Return the (x, y) coordinate for the center point of the cell that contains the specified text.  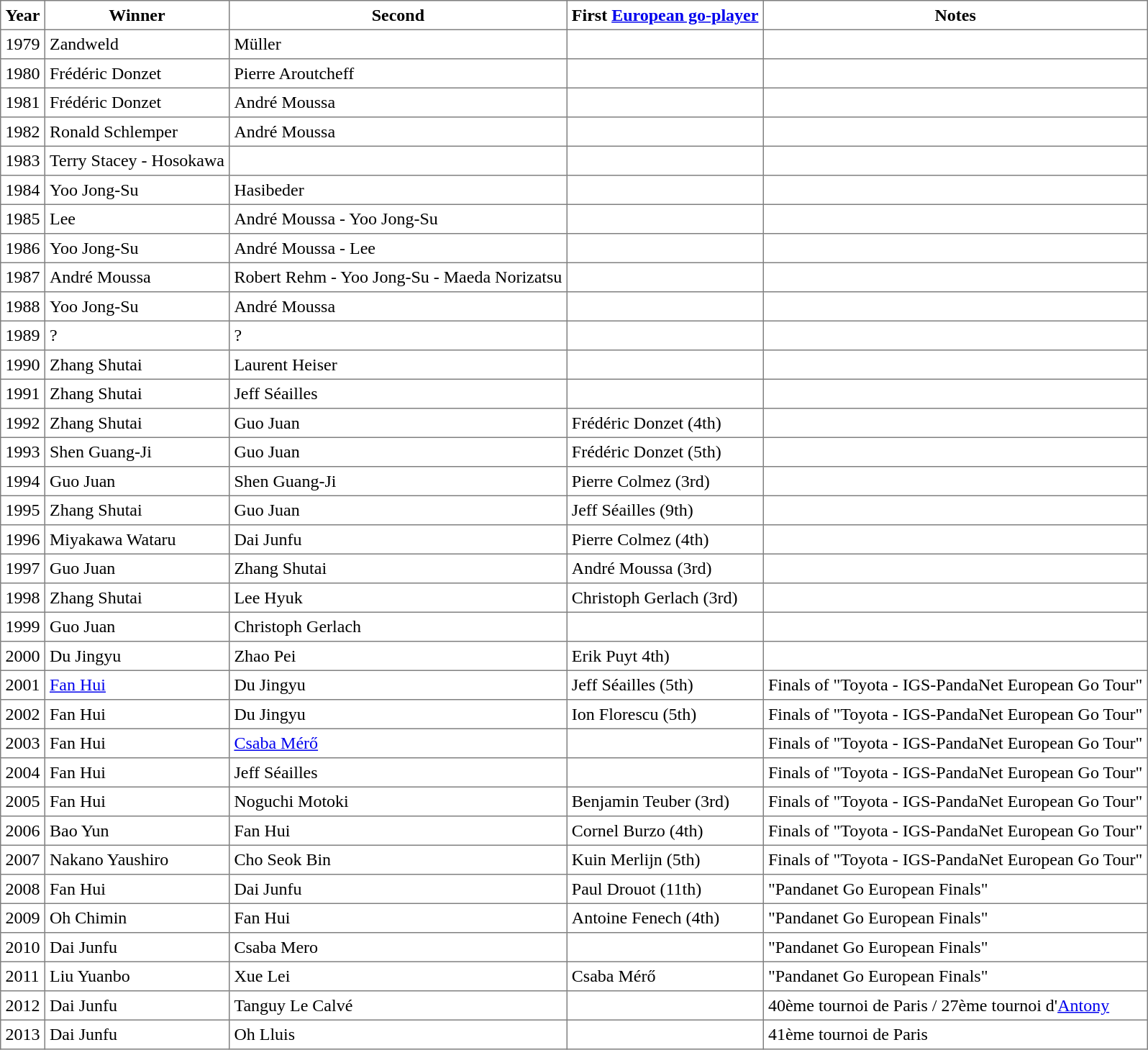
2006 (23, 831)
Christoph Gerlach (3rd) (665, 598)
André Moussa - Lee (398, 248)
Terry Stacey - Hosokawa (137, 160)
Pierre Aroutcheff (398, 73)
Zandweld (137, 44)
Cho Seok Bin (398, 859)
Noguchi Motoki (398, 801)
Robert Rehm - Yoo Jong-Su - Maeda Norizatsu (398, 277)
1982 (23, 132)
Ronald Schlemper (137, 132)
Benjamin Teuber (3rd) (665, 801)
1999 (23, 626)
Year (23, 15)
2012 (23, 1005)
2003 (23, 743)
Pierre Colmez (3rd) (665, 481)
1992 (23, 423)
Jeff Séailles (9th) (665, 510)
2001 (23, 685)
1980 (23, 73)
2007 (23, 859)
Oh Lluis (398, 1034)
Antoine Fenech (4th) (665, 918)
Xue Lei (398, 976)
Paul Drouot (11th) (665, 889)
Lee (137, 219)
2009 (23, 918)
1994 (23, 481)
Tanguy Le Calvé (398, 1005)
2008 (23, 889)
41ème tournoi de Paris (955, 1034)
Hasibeder (398, 190)
1988 (23, 306)
1991 (23, 393)
1990 (23, 365)
1981 (23, 102)
1998 (23, 598)
1979 (23, 44)
1983 (23, 160)
2005 (23, 801)
Pierre Colmez (4th) (665, 539)
Jeff Séailles (5th) (665, 685)
Liu Yuanbo (137, 976)
1985 (23, 219)
Müller (398, 44)
Christoph Gerlach (398, 626)
1996 (23, 539)
Winner (137, 15)
2013 (23, 1034)
1987 (23, 277)
1993 (23, 452)
2000 (23, 656)
1986 (23, 248)
André Moussa (3rd) (665, 568)
40ème tournoi de Paris / 27ème tournoi d'Antony (955, 1005)
2004 (23, 772)
Ion Florescu (5th) (665, 714)
2011 (23, 976)
Zhao Pei (398, 656)
Notes (955, 15)
Frédéric Donzet (4th) (665, 423)
2010 (23, 947)
Laurent Heiser (398, 365)
Second (398, 15)
Frédéric Donzet (5th) (665, 452)
Cornel Burzo (4th) (665, 831)
Bao Yun (137, 831)
2002 (23, 714)
1995 (23, 510)
Erik Puyt 4th) (665, 656)
1989 (23, 335)
Lee Hyuk (398, 598)
Miyakawa Wataru (137, 539)
1997 (23, 568)
Oh Chimin (137, 918)
Kuin Merlijn (5th) (665, 859)
1984 (23, 190)
André Moussa - Yoo Jong-Su (398, 219)
First European go-player (665, 15)
Csaba Mero (398, 947)
Nakano Yaushiro (137, 859)
